Locate the cell with the specified text and output its (X, Y) center coordinate. 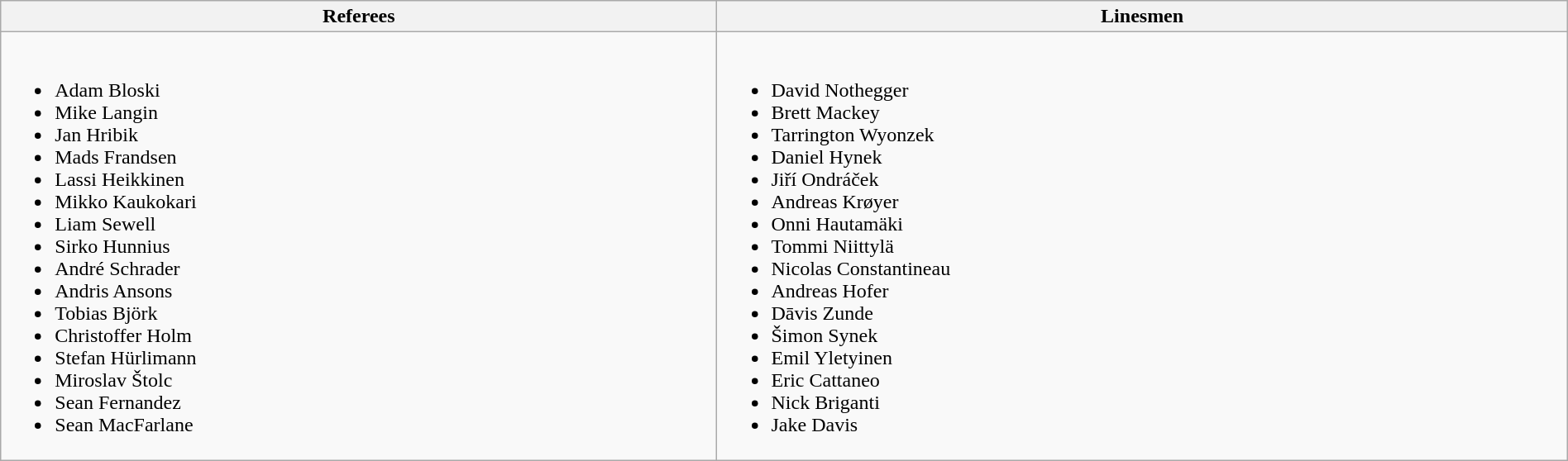
Referees (359, 17)
Linesmen (1142, 17)
